Determine the (X, Y) coordinate at the center of the cell enclosing the given text.  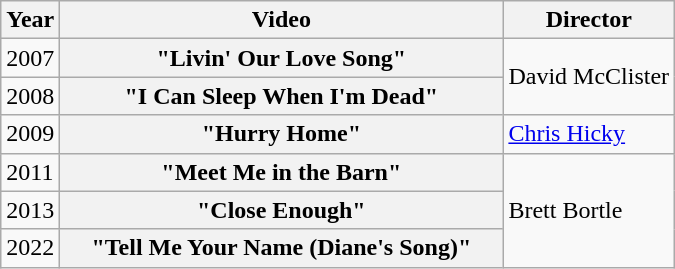
David McClister (589, 77)
"Meet Me in the Barn" (282, 172)
Video (282, 20)
"I Can Sleep When I'm Dead" (282, 96)
2007 (30, 58)
2009 (30, 134)
Director (589, 20)
"Close Enough" (282, 210)
Brett Bortle (589, 210)
2011 (30, 172)
Year (30, 20)
2022 (30, 248)
"Hurry Home" (282, 134)
"Livin' Our Love Song" (282, 58)
2008 (30, 96)
2013 (30, 210)
Chris Hicky (589, 134)
"Tell Me Your Name (Diane's Song)" (282, 248)
